Identify which cell holds the provided text, then report its (x, y) central coordinate. 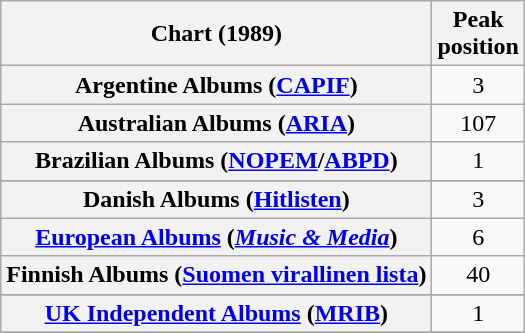
Argentine Albums (CAPIF) (216, 85)
6 (478, 237)
40 (478, 275)
Australian Albums (ARIA) (216, 123)
European Albums (Music & Media) (216, 237)
Brazilian Albums (NOPEM/ABPD) (216, 161)
Finnish Albums (Suomen virallinen lista) (216, 275)
UK Independent Albums (MRIB) (216, 313)
107 (478, 123)
Peakposition (478, 34)
Chart (1989) (216, 34)
Danish Albums (Hitlisten) (216, 199)
